Provide the (x, y) coordinate of the cell's center where the given text is located.  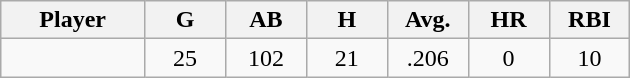
.206 (428, 58)
G (186, 20)
Avg. (428, 20)
RBI (590, 20)
0 (508, 58)
H (346, 20)
HR (508, 20)
102 (266, 58)
10 (590, 58)
Player (73, 20)
21 (346, 58)
25 (186, 58)
AB (266, 20)
